Find where the given text appears and provide that cell's center as (X, Y) coordinate. 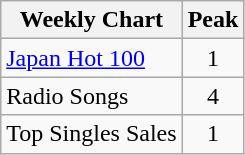
Radio Songs (92, 96)
Japan Hot 100 (92, 58)
Top Singles Sales (92, 134)
4 (213, 96)
Weekly Chart (92, 20)
Peak (213, 20)
